Return (X, Y) of the center of cell containing provided text 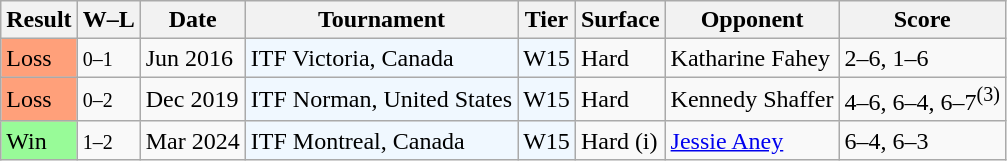
6–4, 6–3 (922, 140)
1–2 (108, 140)
0–2 (108, 100)
Jun 2016 (192, 58)
Jessie Aney (752, 140)
Tournament (381, 20)
Kennedy Shaffer (752, 100)
ITF Victoria, Canada (381, 58)
ITF Norman, United States (381, 100)
Hard (i) (620, 140)
Tier (547, 20)
2–6, 1–6 (922, 58)
Katharine Fahey (752, 58)
Win (39, 140)
Score (922, 20)
Date (192, 20)
4–6, 6–4, 6–7(3) (922, 100)
Result (39, 20)
Dec 2019 (192, 100)
Surface (620, 20)
0–1 (108, 58)
W–L (108, 20)
Opponent (752, 20)
Mar 2024 (192, 140)
ITF Montreal, Canada (381, 140)
